Provide the (X, Y) coordinate of the cell's center where the given text is located.  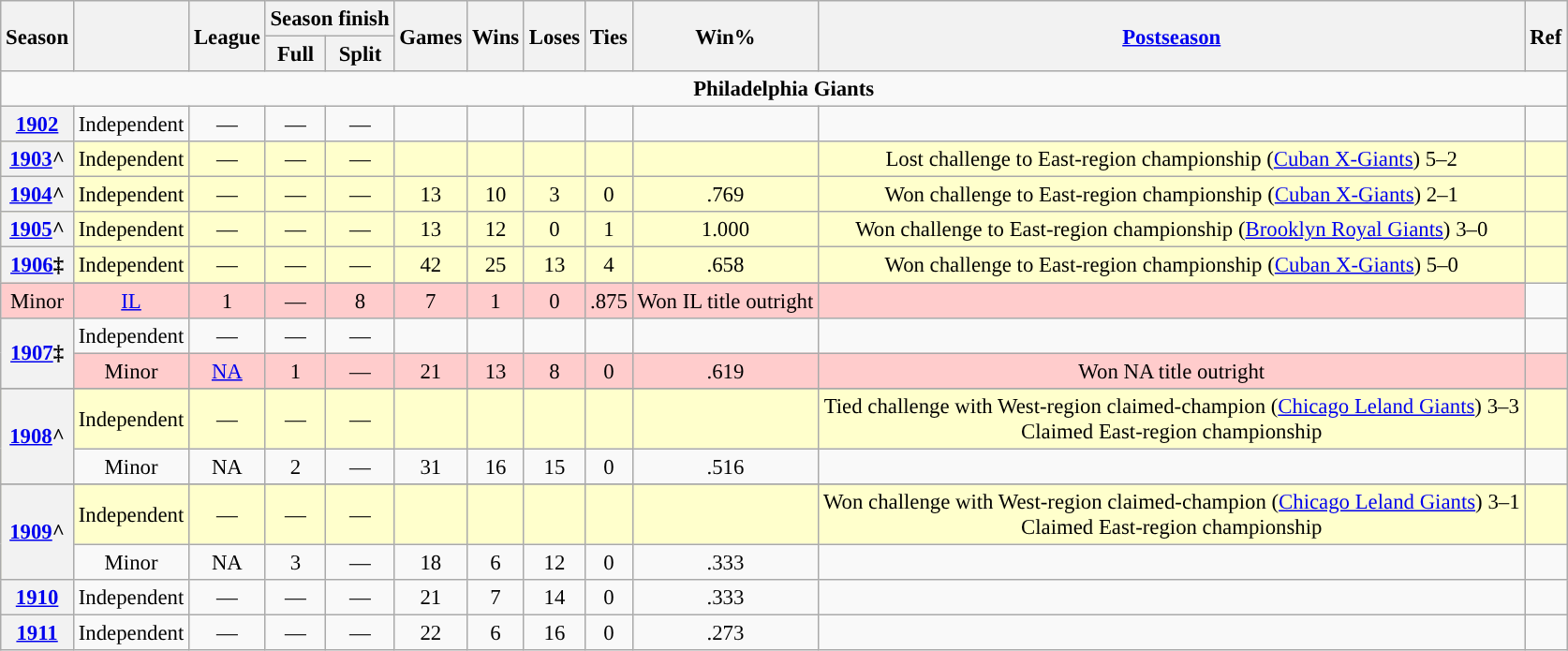
Ref (1546, 36)
IL (131, 301)
Won IL title outright (725, 301)
.769 (725, 195)
Lost challenge to East-region championship (Cuban X-Giants) 5–2 (1172, 159)
Loses (555, 36)
1904^ (37, 195)
2 (296, 466)
1909^ (37, 532)
League (227, 36)
25 (496, 265)
1907‡ (37, 352)
Philadelphia Giants (784, 89)
.273 (725, 632)
.658 (725, 265)
4 (609, 265)
Tied challenge with West-region claimed-champion (Chicago Leland Giants) 3–3Claimed East-region championship (1172, 418)
22 (431, 632)
Won challenge to East-region championship (Cuban X-Giants) 2–1 (1172, 195)
18 (431, 562)
1910 (37, 598)
1906‡ (37, 265)
31 (431, 466)
1908^ (37, 436)
15 (555, 466)
1902 (37, 125)
Ties (609, 36)
Won challenge to East-region championship (Brooklyn Royal Giants) 3–0 (1172, 229)
Games (431, 36)
42 (431, 265)
.875 (609, 301)
.619 (725, 371)
Wins (496, 36)
Postseason (1172, 36)
.516 (725, 466)
1903^ (37, 159)
10 (496, 195)
Split (360, 54)
Won challenge with West-region claimed-champion (Chicago Leland Giants) 3–1Claimed East-region championship (1172, 515)
Season (37, 36)
Full (296, 54)
Won challenge to East-region championship (Cuban X-Giants) 5–0 (1172, 265)
Season finish (330, 19)
1905^ (37, 229)
1911 (37, 632)
Won NA title outright (1172, 371)
14 (555, 598)
Win% (725, 36)
1.000 (725, 229)
